Output the [X, Y] coordinate of the center of the cell containing the given text.  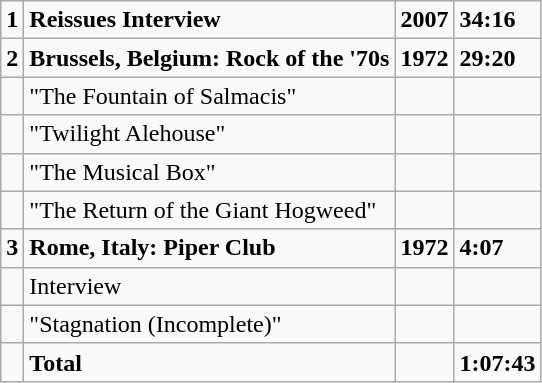
34:16 [498, 20]
1:07:43 [498, 362]
"The Fountain of Salmacis" [210, 96]
29:20 [498, 58]
"Twilight Alehouse" [210, 134]
Brussels, Belgium: Rock of the '70s [210, 58]
4:07 [498, 248]
Total [210, 362]
Rome, Italy: Piper Club [210, 248]
"Stagnation (Incomplete)" [210, 324]
"The Return of the Giant Hogweed" [210, 210]
Reissues Interview [210, 20]
1 [12, 20]
"The Musical Box" [210, 172]
2 [12, 58]
3 [12, 248]
2007 [424, 20]
Interview [210, 286]
